Locate the cell with the specified text and output its [x, y] center coordinate. 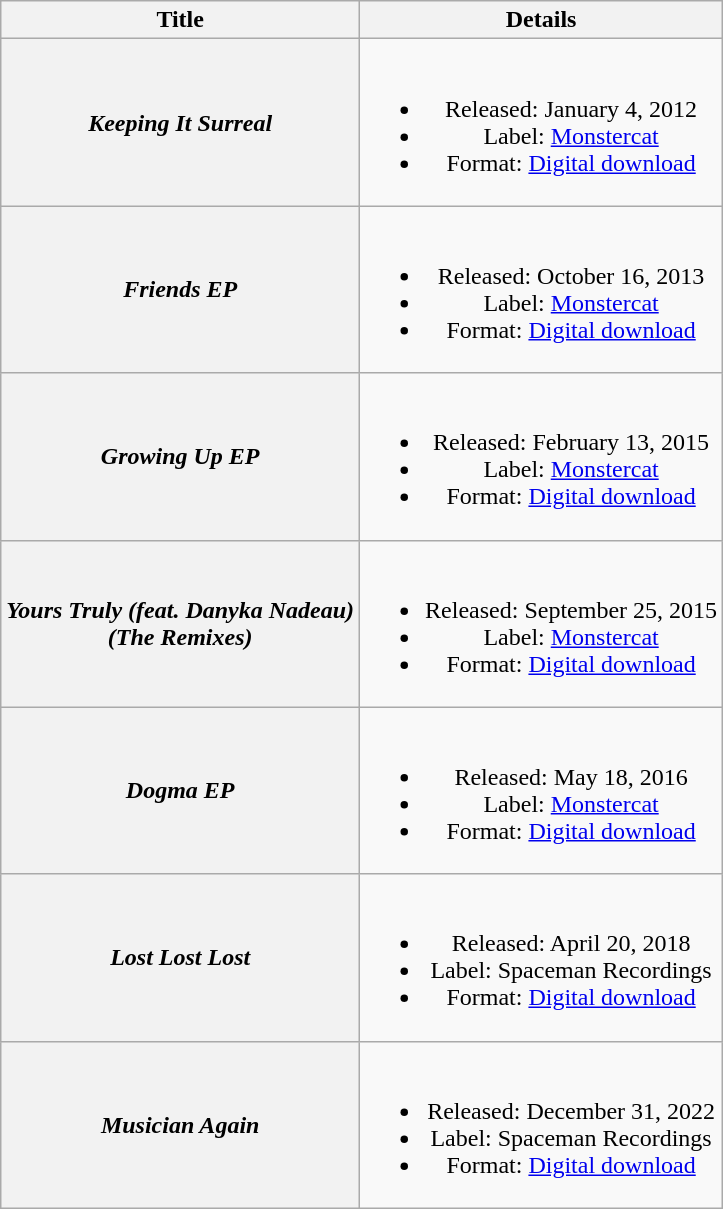
Growing Up EP [180, 456]
Lost Lost Lost [180, 958]
Released: May 18, 2016Label: MonstercatFormat: Digital download [542, 790]
Yours Truly (feat. Danyka Nadeau)(The Remixes) [180, 624]
Musician Again [180, 1124]
Released: April 20, 2018Label: Spaceman RecordingsFormat: Digital download [542, 958]
Released: January 4, 2012Label: MonstercatFormat: Digital download [542, 122]
Released: December 31, 2022Label: Spaceman RecordingsFormat: Digital download [542, 1124]
Details [542, 20]
Keeping It Surreal [180, 122]
Dogma EP [180, 790]
Released: February 13, 2015Label: MonstercatFormat: Digital download [542, 456]
Released: September 25, 2015Label: MonstercatFormat: Digital download [542, 624]
Released: October 16, 2013Label: MonstercatFormat: Digital download [542, 290]
Title [180, 20]
Friends EP [180, 290]
